Determine the (X, Y) coordinate at the center of the cell enclosing the given text.  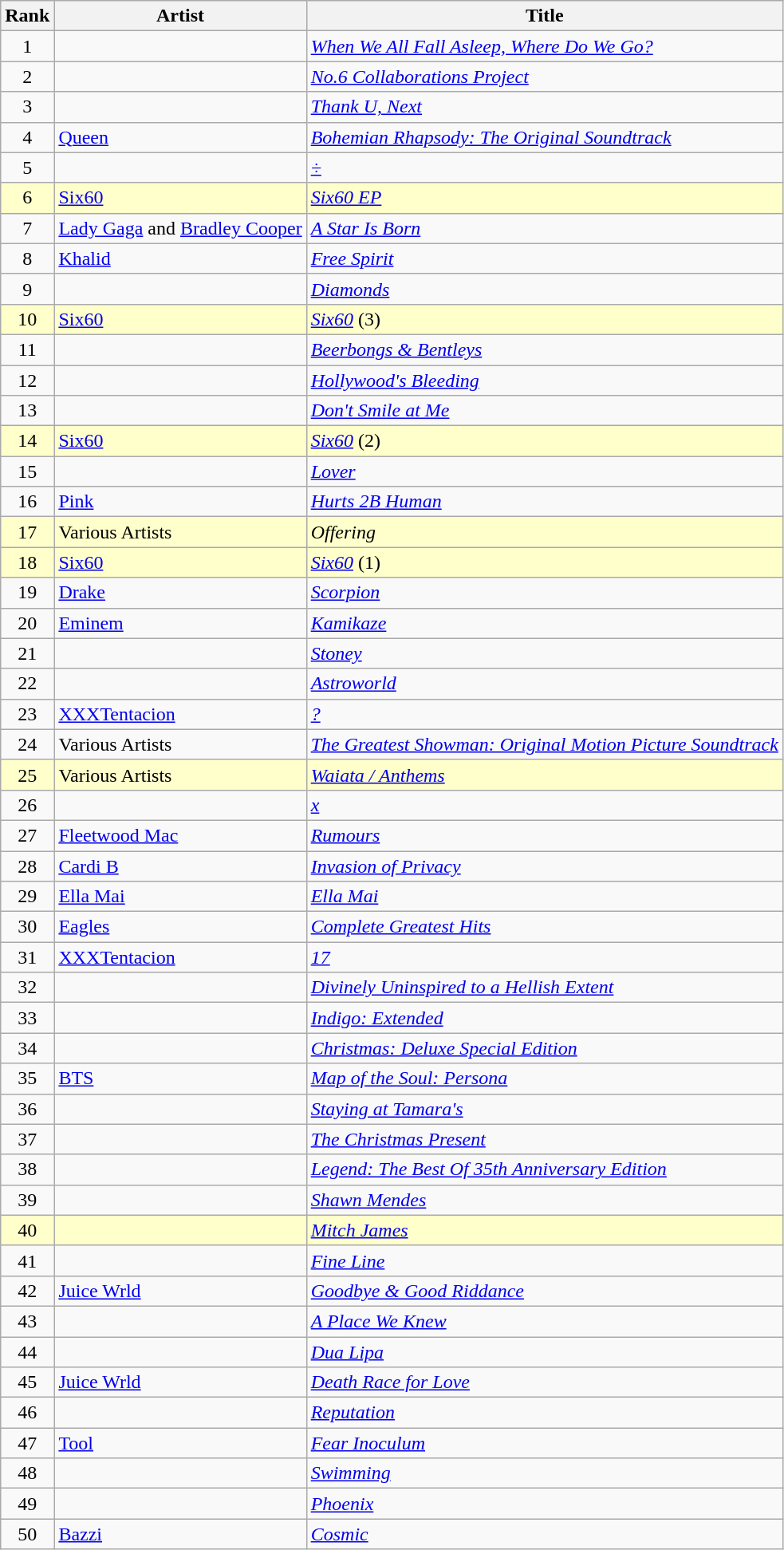
Phoenix (544, 1504)
Cosmic (544, 1534)
Divinely Uninspired to a Hellish Extent (544, 988)
Dua Lipa (544, 1352)
Title (544, 16)
Reputation (544, 1413)
Death Race for Love (544, 1382)
Complete Greatest Hits (544, 927)
42 (27, 1291)
Fleetwood Mac (180, 835)
Diamonds (544, 289)
Lady Gaga and Bradley Cooper (180, 228)
14 (27, 441)
Shawn Mendes (544, 1200)
24 (27, 744)
Fear Inoculum (544, 1443)
48 (27, 1473)
Six60 (3) (544, 319)
21 (27, 653)
19 (27, 593)
15 (27, 471)
28 (27, 866)
2 (27, 77)
Invasion of Privacy (544, 866)
Khalid (180, 258)
4 (27, 137)
7 (27, 228)
Six60 EP (544, 198)
BTS (180, 1079)
6 (27, 198)
37 (27, 1139)
Astroworld (544, 684)
41 (27, 1260)
Cardi B (180, 866)
39 (27, 1200)
Six60 (2) (544, 441)
Beerbongs & Bentleys (544, 349)
Artist (180, 16)
Eminem (180, 623)
Swimming (544, 1473)
Drake (180, 593)
12 (27, 381)
Rumours (544, 835)
3 (27, 107)
23 (27, 714)
29 (27, 897)
34 (27, 1048)
13 (27, 411)
40 (27, 1230)
? (544, 714)
49 (27, 1504)
Lover (544, 471)
Eagles (180, 927)
43 (27, 1321)
11 (27, 349)
30 (27, 927)
Bazzi (180, 1534)
The Christmas Present (544, 1139)
Hurts 2B Human (544, 502)
16 (27, 502)
8 (27, 258)
Queen (180, 137)
A Star Is Born (544, 228)
46 (27, 1413)
26 (27, 805)
Bohemian Rhapsody: The Original Soundtrack (544, 137)
Hollywood's Bleeding (544, 381)
Offering (544, 532)
Mitch James (544, 1230)
When We All Fall Asleep, Where Do We Go? (544, 46)
Rank (27, 16)
A Place We Knew (544, 1321)
Staying at Tamara's (544, 1109)
Six60 (1) (544, 562)
Tool (180, 1443)
Waiata / Anthems (544, 775)
Fine Line (544, 1260)
44 (27, 1352)
20 (27, 623)
Free Spirit (544, 258)
÷ (544, 168)
18 (27, 562)
32 (27, 988)
Goodbye & Good Riddance (544, 1291)
Map of the Soul: Persona (544, 1079)
5 (27, 168)
25 (27, 775)
Indigo: Extended (544, 1018)
No.6 Collaborations Project (544, 77)
9 (27, 289)
22 (27, 684)
35 (27, 1079)
The Greatest Showman: Original Motion Picture Soundtrack (544, 744)
50 (27, 1534)
27 (27, 835)
Legend: The Best Of 35th Anniversary Edition (544, 1169)
Christmas: Deluxe Special Edition (544, 1048)
Don't Smile at Me (544, 411)
Kamikaze (544, 623)
10 (27, 319)
1 (27, 46)
33 (27, 1018)
38 (27, 1169)
Scorpion (544, 593)
47 (27, 1443)
x (544, 805)
Stoney (544, 653)
31 (27, 957)
Pink (180, 502)
Thank U, Next (544, 107)
36 (27, 1109)
45 (27, 1382)
